Detect which cell encompasses the target text, then output its (X, Y) center coordinate. 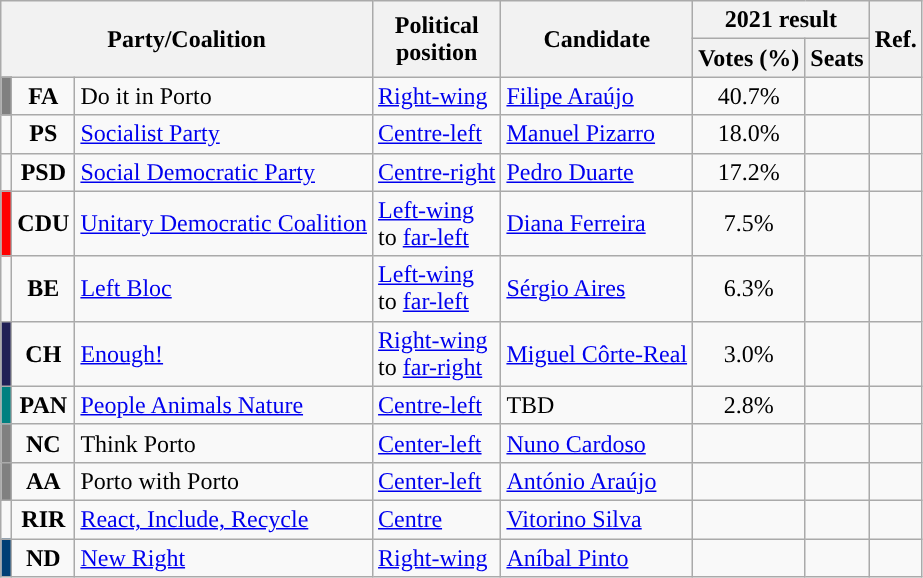
2021 result (782, 20)
TBD (597, 405)
Votes (%) (749, 58)
React, Include, Recycle (224, 519)
People Animals Nature (224, 405)
Miguel Côrte-Real (597, 354)
Left Bloc (224, 288)
NC (44, 443)
Do it in Porto (224, 96)
New Right (224, 557)
Centre-right (437, 172)
3.0% (749, 354)
FA (44, 96)
Socialist Party (224, 134)
PS (44, 134)
Right-wingto far-right (437, 354)
2.8% (749, 405)
Vitorino Silva (597, 519)
Party/Coalition (187, 39)
Centre (437, 519)
17.2% (749, 172)
AA (44, 481)
Sérgio Aires (597, 288)
Filipe Araújo (597, 96)
António Araújo (597, 481)
Candidate (597, 39)
CDU (44, 224)
CH (44, 354)
Pedro Duarte (597, 172)
ND (44, 557)
Social Democratic Party (224, 172)
Nuno Cardoso (597, 443)
Porto with Porto (224, 481)
PAN (44, 405)
Politicalposition (437, 39)
Diana Ferreira (597, 224)
18.0% (749, 134)
PSD (44, 172)
Manuel Pizarro (597, 134)
Enough! (224, 354)
40.7% (749, 96)
BE (44, 288)
Unitary Democratic Coalition (224, 224)
Ref. (896, 39)
RIR (44, 519)
Think Porto (224, 443)
6.3% (749, 288)
Aníbal Pinto (597, 557)
7.5% (749, 224)
Seats (837, 58)
